Locate the cell with the specified text and output its [x, y] center coordinate. 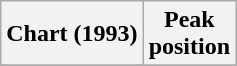
Peakposition [189, 34]
Chart (1993) [72, 34]
